Extract the [X, Y] coordinate from the center of the cell holding the provided text.  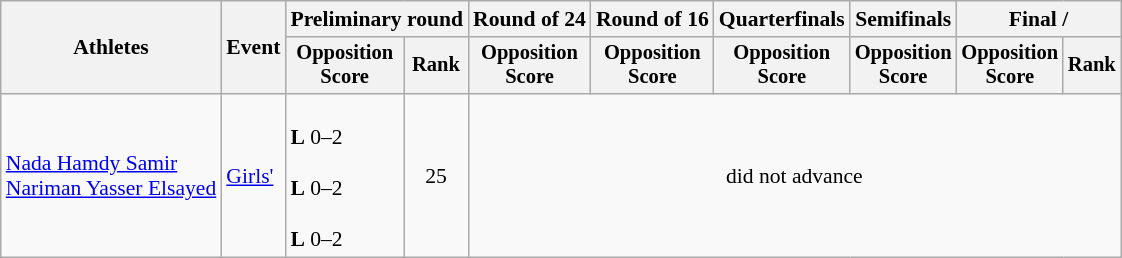
Final / [1038, 19]
Round of 24 [530, 19]
Quarterfinals [782, 19]
25 [436, 176]
Girls' [253, 176]
Preliminary round [376, 19]
Event [253, 48]
Athletes [112, 48]
Nada Hamdy SamirNariman Yasser Elsayed [112, 176]
Semifinals [904, 19]
did not advance [794, 176]
L 0–2 L 0–2 L 0–2 [344, 176]
Round of 16 [652, 19]
